Output the (x, y) coordinate of the center of the cell containing the given text.  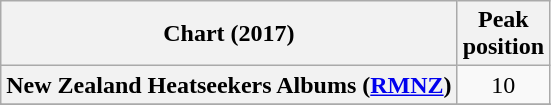
Peak position (503, 34)
New Zealand Heatseekers Albums (RMNZ) (229, 85)
10 (503, 85)
Chart (2017) (229, 34)
